Search for the cell housing the specified text and yield its [X, Y] center coordinate. 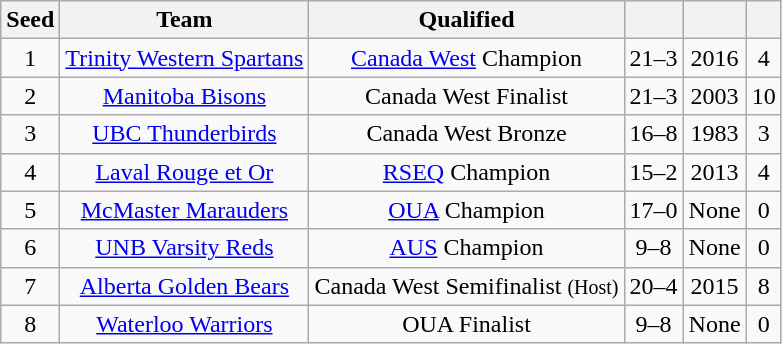
5 [30, 210]
Canada West Champion [466, 58]
2003 [714, 96]
Seed [30, 20]
Qualified [466, 20]
10 [764, 96]
UNB Varsity Reds [184, 248]
AUS Champion [466, 248]
Canada West Bronze [466, 134]
2013 [714, 172]
OUA Finalist [466, 324]
1 [30, 58]
6 [30, 248]
2 [30, 96]
Alberta Golden Bears [184, 286]
Canada West Semifinalist (Host) [466, 286]
Waterloo Warriors [184, 324]
17–0 [654, 210]
1983 [714, 134]
7 [30, 286]
2015 [714, 286]
Canada West Finalist [466, 96]
Team [184, 20]
2016 [714, 58]
Trinity Western Spartans [184, 58]
20–4 [654, 286]
RSEQ Champion [466, 172]
UBC Thunderbirds [184, 134]
McMaster Marauders [184, 210]
Laval Rouge et Or [184, 172]
OUA Champion [466, 210]
Manitoba Bisons [184, 96]
16–8 [654, 134]
15–2 [654, 172]
